Return [X, Y] of the center of cell containing provided text 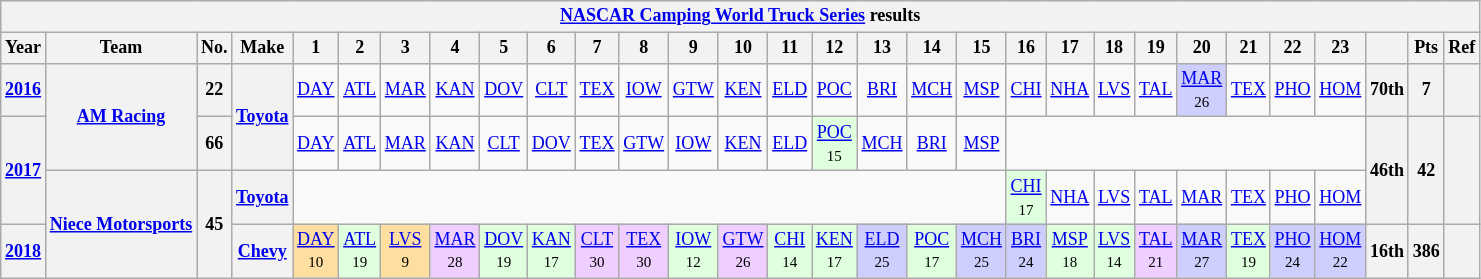
NASCAR Camping World Truck Series results [740, 16]
TAL21 [1156, 251]
MAR26 [1202, 90]
20 [1202, 48]
HOM22 [1340, 251]
POC17 [932, 251]
TEX30 [644, 251]
DOV19 [504, 251]
Ref [1462, 48]
12 [835, 48]
POC15 [835, 144]
16 [1026, 48]
18 [1114, 48]
386 [1426, 251]
66 [214, 144]
Chevy [262, 251]
LVS14 [1114, 251]
8 [644, 48]
14 [932, 48]
ELD25 [882, 251]
DAY10 [316, 251]
42 [1426, 170]
23 [1340, 48]
2 [360, 48]
5 [504, 48]
11 [790, 48]
GTW26 [743, 251]
MCH25 [982, 251]
POC [835, 90]
1 [316, 48]
2017 [24, 170]
No. [214, 48]
KAN17 [552, 251]
AM Racing [120, 116]
19 [1156, 48]
BRI24 [1026, 251]
Year [24, 48]
9 [694, 48]
13 [882, 48]
MAR27 [1202, 251]
46th [1388, 170]
Niece Motorsports [120, 224]
Team [120, 48]
CHI [1026, 90]
PHO24 [1292, 251]
MAR28 [455, 251]
10 [743, 48]
2018 [24, 251]
CLT30 [597, 251]
45 [214, 224]
LVS9 [405, 251]
3 [405, 48]
4 [455, 48]
15 [982, 48]
17 [1070, 48]
70th [1388, 90]
KEN17 [835, 251]
21 [1249, 48]
TEX19 [1249, 251]
CHI17 [1026, 197]
ATL19 [360, 251]
2016 [24, 90]
6 [552, 48]
MSP18 [1070, 251]
16th [1388, 251]
Pts [1426, 48]
IOW12 [694, 251]
Make [262, 48]
CHI14 [790, 251]
